Capture the cell that displays the provided text and extract its (x, y) central coordinate. 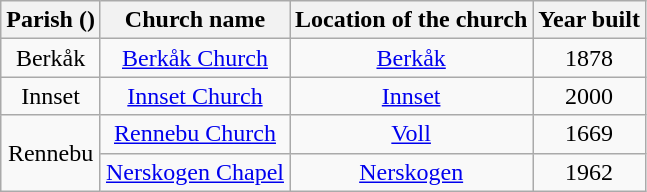
1669 (590, 134)
Rennebu Church (194, 134)
Rennebu (51, 153)
Church name (194, 20)
1962 (590, 172)
Parish () (51, 20)
Nerskogen (412, 172)
Berkåk Church (194, 58)
Voll (412, 134)
2000 (590, 96)
Nerskogen Chapel (194, 172)
Innset Church (194, 96)
1878 (590, 58)
Year built (590, 20)
Location of the church (412, 20)
